Detect which cell encompasses the target text, then output its [X, Y] center coordinate. 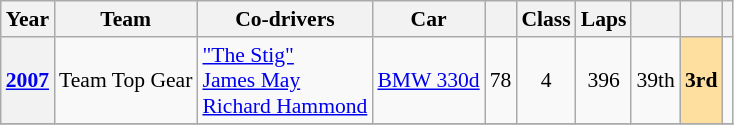
Laps [604, 19]
Year [28, 19]
3rd [702, 80]
Co-drivers [284, 19]
Team Top Gear [126, 80]
BMW 330d [428, 80]
Class [546, 19]
78 [501, 80]
Car [428, 19]
2007 [28, 80]
4 [546, 80]
39th [656, 80]
"The Stig" James May Richard Hammond [284, 80]
Team [126, 19]
396 [604, 80]
